For the text-containing cell, return its midpoint in [x, y] coordinate format. 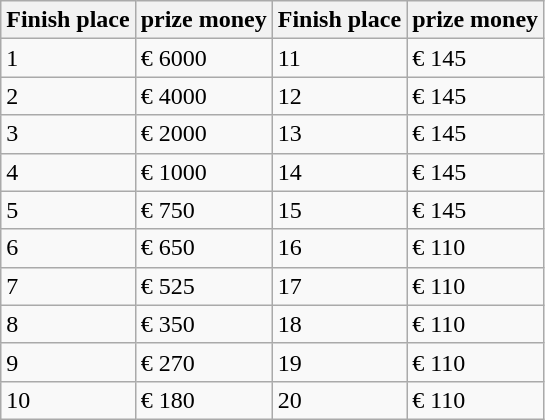
€ 650 [204, 248]
€ 2000 [204, 134]
16 [339, 248]
12 [339, 96]
3 [68, 134]
€ 1000 [204, 172]
€ 270 [204, 362]
€ 6000 [204, 58]
€ 350 [204, 324]
1 [68, 58]
€ 525 [204, 286]
9 [68, 362]
19 [339, 362]
13 [339, 134]
17 [339, 286]
€ 180 [204, 400]
14 [339, 172]
11 [339, 58]
18 [339, 324]
4 [68, 172]
10 [68, 400]
20 [339, 400]
15 [339, 210]
8 [68, 324]
€ 750 [204, 210]
€ 4000 [204, 96]
2 [68, 96]
6 [68, 248]
5 [68, 210]
7 [68, 286]
